Provide the [X, Y] coordinate of the cell's center where the given text is located.  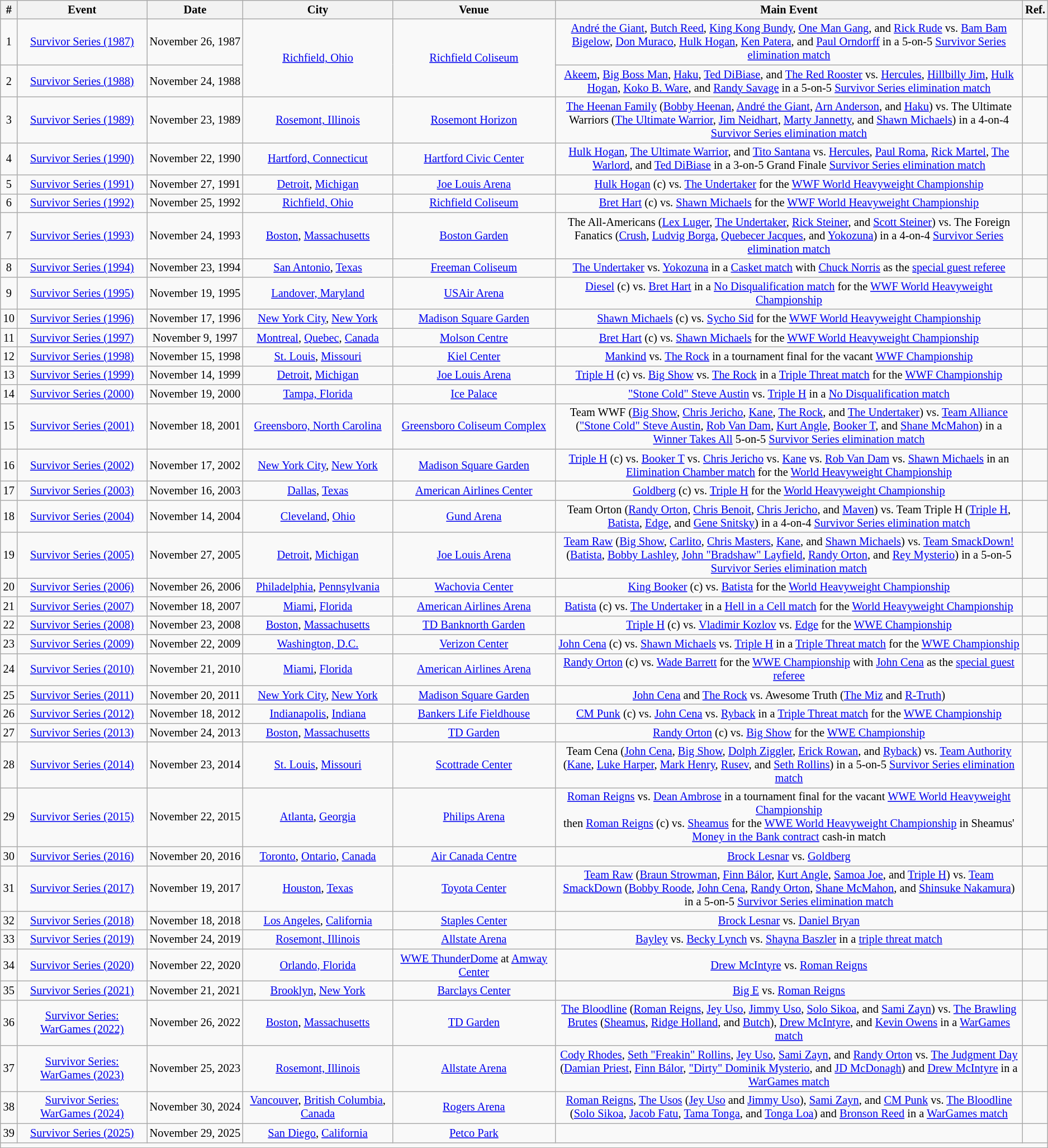
The Undertaker vs. Yokozuna in a Casket match with Chuck Norris as the special guest referee [789, 268]
TD Banknorth Garden [474, 625]
Staples Center [474, 920]
November 16, 2003 [195, 490]
Montreal, Quebec, Canada [317, 338]
Orlando, Florida [317, 965]
Survivor Series (1991) [82, 185]
November 23, 1994 [195, 268]
Kiel Center [474, 356]
November 20, 2016 [195, 856]
Survivor Series (2003) [82, 490]
November 23, 2014 [195, 765]
John Cena (c) vs. Shawn Michaels vs. Triple H in a Triple Threat match for the WWE Championship [789, 644]
November 24, 1988 [195, 81]
November 14, 1999 [195, 375]
21 [9, 606]
35 [9, 990]
Cleveland, Ohio [317, 516]
30 [9, 856]
Survivor Series (2010) [82, 669]
33 [9, 939]
Triple H (c) vs. Big Show vs. The Rock in a Triple Threat match for the WWF Championship [789, 375]
Molson Centre [474, 338]
Survivor Series (2002) [82, 465]
Survivor Series (2019) [82, 939]
Survivor Series (2009) [82, 644]
Main Event [789, 10]
14 [9, 394]
Survivor Series (2000) [82, 394]
18 [9, 516]
Greensboro Coliseum Complex [474, 426]
Ref. [1035, 10]
Drew McIntyre vs. Roman Reigns [789, 965]
Batista (c) vs. The Undertaker in a Hell in a Cell match for the World Heavyweight Championship [789, 606]
November 14, 2004 [195, 516]
22 [9, 625]
WWE ThunderDome at Amway Center [474, 965]
Rogers Arena [474, 1107]
Survivor Series (2013) [82, 733]
Randy Orton (c) vs. Wade Barrett for the WWE Championship with John Cena as the special guest referee [789, 669]
November 21, 2010 [195, 669]
4 [9, 159]
Survivor Series (1996) [82, 319]
November 18, 2018 [195, 920]
San Antonio, Texas [317, 268]
Survivor Series (2001) [82, 426]
November 18, 2012 [195, 714]
1 [9, 42]
27 [9, 733]
November 19, 1995 [195, 293]
Big E vs. Roman Reigns [789, 990]
Hulk Hogan (c) vs. The Undertaker for the WWF World Heavyweight Championship [789, 185]
Dallas, Texas [317, 490]
Survivor Series (2008) [82, 625]
CM Punk (c) vs. John Cena vs. Ryback in a Triple Threat match for the WWE Championship [789, 714]
"Stone Cold" Steve Austin vs. Triple H in a No Disqualification match [789, 394]
November 20, 2011 [195, 695]
19 [9, 555]
Diesel (c) vs. Bret Hart in a No Disqualification match for the WWF World Heavyweight Championship [789, 293]
Washington, D.C. [317, 644]
November 9, 1997 [195, 338]
Survivor Series: WarGames (2023) [82, 1069]
Survivor Series (2025) [82, 1133]
28 [9, 765]
November 30, 2024 [195, 1107]
Survivor Series (1997) [82, 338]
Hartford, Connecticut [317, 159]
Brock Lesnar vs. Daniel Bryan [789, 920]
# [9, 10]
November 24, 1993 [195, 235]
25 [9, 695]
Venue [474, 10]
34 [9, 965]
Bankers Life Fieldhouse [474, 714]
November 18, 2007 [195, 606]
9 [9, 293]
Survivor Series (2021) [82, 990]
City [317, 10]
Landover, Maryland [317, 293]
Rosemont Horizon [474, 120]
November 17, 2002 [195, 465]
2 [9, 81]
Bayley vs. Becky Lynch vs. Shayna Baszler in a triple threat match [789, 939]
Triple H (c) vs. Vladimir Kozlov vs. Edge for the WWE Championship [789, 625]
Toyota Center [474, 889]
Mankind vs. The Rock in a tournament final for the vacant WWF Championship [789, 356]
Survivor Series (2017) [82, 889]
Survivor Series (2016) [82, 856]
8 [9, 268]
Brooklyn, New York [317, 990]
32 [9, 920]
Survivor Series (1988) [82, 81]
Philips Arena [474, 817]
November 29, 2025 [195, 1133]
Randy Orton (c) vs. Big Show for the WWE Championship [789, 733]
24 [9, 669]
26 [9, 714]
10 [9, 319]
November 26, 2022 [195, 1023]
11 [9, 338]
Survivor Series (2005) [82, 555]
Survivor Series (1987) [82, 42]
Event [82, 10]
November 18, 2001 [195, 426]
November 25, 1992 [195, 203]
39 [9, 1133]
36 [9, 1023]
USAir Arena [474, 293]
6 [9, 203]
Shawn Michaels (c) vs. Sycho Sid for the WWF World Heavyweight Championship [789, 319]
5 [9, 185]
Gund Arena [474, 516]
San Diego, California [317, 1133]
November 22, 1990 [195, 159]
23 [9, 644]
15 [9, 426]
Survivor Series (1993) [82, 235]
Vancouver, British Columbia, Canada [317, 1107]
Survivor Series (2020) [82, 965]
Date [195, 10]
Goldberg (c) vs. Triple H for the World Heavyweight Championship [789, 490]
7 [9, 235]
12 [9, 356]
November 22, 2020 [195, 965]
Survivor Series (2011) [82, 695]
Survivor Series (2018) [82, 920]
Philadelphia, Pennsylvania [317, 587]
Freeman Coliseum [474, 268]
Ice Palace [474, 394]
November 22, 2015 [195, 817]
Hartford Civic Center [474, 159]
Survivor Series: WarGames (2024) [82, 1107]
Barclays Center [474, 990]
Tampa, Florida [317, 394]
Toronto, Ontario, Canada [317, 856]
Survivor Series (2014) [82, 765]
Wachovia Center [474, 587]
November 27, 2005 [195, 555]
November 24, 2013 [195, 733]
November 23, 1989 [195, 120]
November 15, 1998 [195, 356]
17 [9, 490]
November 17, 1996 [195, 319]
November 26, 2006 [195, 587]
Atlanta, Georgia [317, 817]
November 22, 2009 [195, 644]
Brock Lesnar vs. Goldberg [789, 856]
16 [9, 465]
Houston, Texas [317, 889]
Survivor Series (2007) [82, 606]
Survivor Series (1994) [82, 268]
Scottrade Center [474, 765]
November 19, 2000 [195, 394]
Boston Garden [474, 235]
Survivor Series (2006) [82, 587]
November 27, 1991 [195, 185]
John Cena and The Rock vs. Awesome Truth (The Miz and R-Truth) [789, 695]
Los Angeles, California [317, 920]
29 [9, 817]
November 21, 2021 [195, 990]
November 25, 2023 [195, 1069]
13 [9, 375]
Survivor Series (1998) [82, 356]
Survivor Series (2012) [82, 714]
Survivor Series (1995) [82, 293]
Air Canada Centre [474, 856]
Survivor Series (1992) [82, 203]
Indianapolis, Indiana [317, 714]
31 [9, 889]
November 26, 1987 [195, 42]
Verizon Center [474, 644]
Greensboro, North Carolina [317, 426]
Survivor Series (1989) [82, 120]
November 24, 2019 [195, 939]
November 19, 2017 [195, 889]
Petco Park [474, 1133]
20 [9, 587]
Survivor Series (1990) [82, 159]
Survivor Series: WarGames (2022) [82, 1023]
King Booker (c) vs. Batista for the World Heavyweight Championship [789, 587]
Survivor Series (1999) [82, 375]
38 [9, 1107]
Survivor Series (2015) [82, 817]
Survivor Series (2004) [82, 516]
November 23, 2008 [195, 625]
3 [9, 120]
American Airlines Center [474, 490]
37 [9, 1069]
